For the text-containing cell, return its midpoint in [x, y] coordinate format. 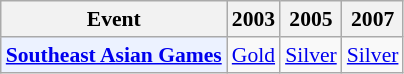
Southeast Asian Games [114, 55]
2005 [311, 19]
2003 [254, 19]
Event [114, 19]
2007 [373, 19]
Gold [254, 55]
